Provide the [X, Y] coordinate of the cell's center where the given text is located.  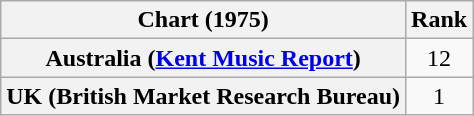
12 [440, 58]
Rank [440, 20]
Chart (1975) [204, 20]
UK (British Market Research Bureau) [204, 96]
Australia (Kent Music Report) [204, 58]
1 [440, 96]
